Pinpoint the cell where the given text exists, returning its (x, y) midpoint coordinate. 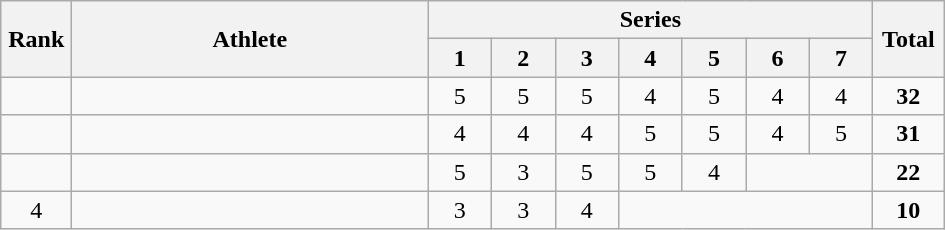
22 (908, 172)
10 (908, 210)
Athlete (250, 39)
7 (841, 58)
6 (778, 58)
Series (650, 20)
31 (908, 134)
32 (908, 96)
1 (460, 58)
Rank (36, 39)
2 (523, 58)
Total (908, 39)
